Output the (x, y) coordinate of the center of the cell containing the given text.  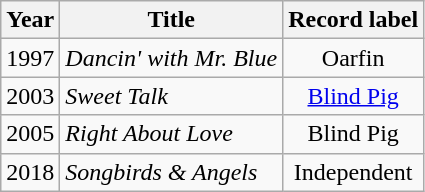
Dancin' with Mr. Blue (172, 58)
2003 (30, 96)
2018 (30, 172)
Songbirds & Angels (172, 172)
Oarfin (354, 58)
Sweet Talk (172, 96)
Independent (354, 172)
Year (30, 20)
Record label (354, 20)
Right About Love (172, 134)
Title (172, 20)
1997 (30, 58)
2005 (30, 134)
